For the text-containing cell, return its midpoint in (X, Y) coordinate format. 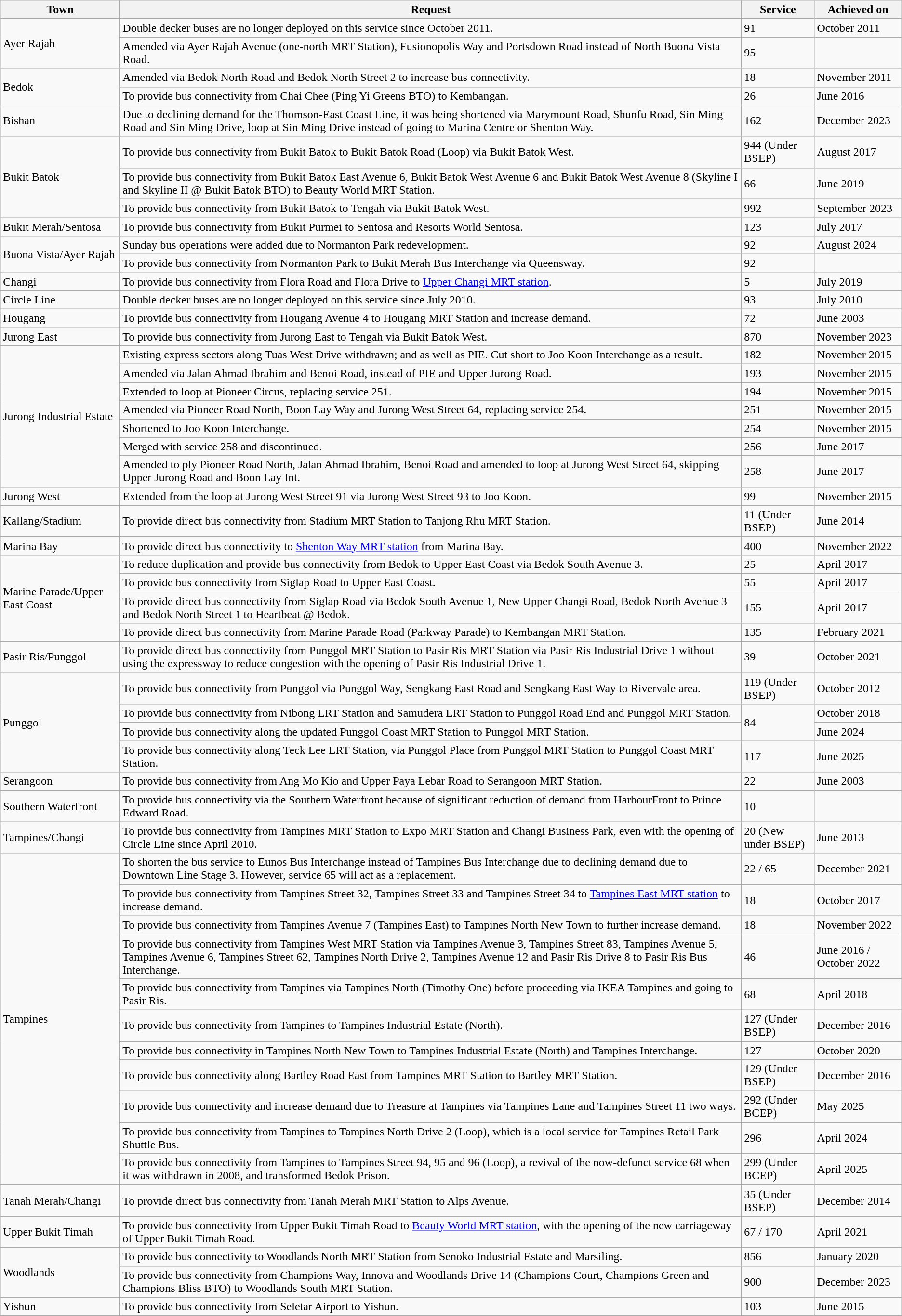
55 (778, 582)
June 2015 (858, 1306)
To provide direct bus connectivity from Marine Parade Road (Parkway Parade) to Kembangan MRT Station. (431, 632)
November 2011 (858, 78)
Jurong Industrial Estate (60, 416)
22 / 65 (778, 869)
Sunday bus operations were added due to Normanton Park redevelopment. (431, 245)
Tampines (60, 1019)
870 (778, 337)
Pasir Ris/Punggol (60, 657)
To provide bus connectivity from Tampines via Tampines North (Timothy One) before proceeding via IKEA Tampines and going to Pasir Ris. (431, 994)
August 2024 (858, 245)
To provide bus connectivity to Woodlands North MRT Station from Senoko Industrial Estate and Marsiling. (431, 1257)
Tampines/Changi (60, 837)
To provide bus connectivity from Flora Road and Flora Drive to Upper Changi MRT station. (431, 282)
900 (778, 1281)
May 2025 (858, 1107)
46 (778, 956)
Bishan (60, 120)
To provide bus connectivity from Nibong LRT Station and Samudera LRT Station to Punggol Road End and Punggol MRT Station. (431, 713)
To provide bus connectivity in Tampines North New Town to Tampines Industrial Estate (North) and Tampines Interchange. (431, 1051)
October 2021 (858, 657)
296 (778, 1138)
Woodlands (60, 1273)
39 (778, 657)
Amended via Ayer Rajah Avenue (one-north MRT Station), Fusionopolis Way and Portsdown Road instead of North Buona Vista Road. (431, 53)
To provide bus connectivity from Bukit Purmei to Sentosa and Resorts World Sentosa. (431, 226)
June 2024 (858, 732)
To provide bus connectivity along Teck Lee LRT Station, via Punggol Place from Punggol MRT Station to Punggol Coast MRT Station. (431, 756)
Extended from the loop at Jurong West Street 91 via Jurong West Street 93 to Joo Koon. (431, 496)
June 2014 (858, 521)
194 (778, 392)
October 2018 (858, 713)
20 (New under BSEP) (778, 837)
July 2019 (858, 282)
To provide bus connectivity and increase demand due to Treasure at Tampines via Tampines Lane and Tampines Street 11 two ways. (431, 1107)
To provide bus connectivity from Chai Chee (Ping Yi Greens BTO) to Kembangan. (431, 96)
Southern Waterfront (60, 806)
October 2020 (858, 1051)
93 (778, 300)
22 (778, 781)
To provide bus connectivity from Ang Mo Kio and Upper Paya Lebar Road to Serangoon MRT Station. (431, 781)
Marine Parade/Upper East Coast (60, 598)
August 2017 (858, 152)
December 2021 (858, 869)
July 2017 (858, 226)
123 (778, 226)
To provide bus connectivity along Bartley Road East from Tampines MRT Station to Bartley MRT Station. (431, 1075)
84 (778, 723)
Yishun (60, 1306)
Amended via Jalan Ahmad Ibrahim and Benoi Road, instead of PIE and Upper Jurong Road. (431, 373)
To provide bus connectivity from Jurong East to Tengah via Bukit Batok West. (431, 337)
Ayer Rajah (60, 43)
10 (778, 806)
256 (778, 447)
To provide bus connectivity from Bukit Batok to Tengah via Bukit Batok West. (431, 208)
Changi (60, 282)
26 (778, 96)
135 (778, 632)
299 (Under BCEP) (778, 1170)
To provide bus connectivity from Siglap Road to Upper East Coast. (431, 582)
December 2014 (858, 1200)
To provide bus connectivity from Tampines to Tampines North Drive 2 (Loop), which is a local service for Tampines Retail Park Shuttle Bus. (431, 1138)
June 2019 (858, 183)
Jurong West (60, 496)
5 (778, 282)
To provide direct bus connectivity to Shenton Way MRT station from Marina Bay. (431, 546)
258 (778, 471)
October 2012 (858, 689)
November 2023 (858, 337)
October 2017 (858, 900)
April 2018 (858, 994)
To provide bus connectivity from Seletar Airport to Yishun. (431, 1306)
September 2023 (858, 208)
400 (778, 546)
To provide bus connectivity from Punggol via Punggol Way, Sengkang East Road and Sengkang East Way to Rivervale area. (431, 689)
Bedok (60, 87)
127 (Under BSEP) (778, 1025)
Double decker buses are no longer deployed on this service since October 2011. (431, 28)
Merged with service 258 and discontinued. (431, 447)
April 2025 (858, 1170)
117 (778, 756)
To provide bus connectivity from Hougang Avenue 4 to Hougang MRT Station and increase demand. (431, 318)
119 (Under BSEP) (778, 689)
66 (778, 183)
To provide bus connectivity from Tampines Street 32, Tampines Street 33 and Tampines Street 34 to Tampines East MRT station to increase demand. (431, 900)
To provide bus connectivity from Bukit Batok to Bukit Batok Road (Loop) via Bukit Batok West. (431, 152)
October 2011 (858, 28)
Circle Line (60, 300)
992 (778, 208)
11 (Under BSEP) (778, 521)
99 (778, 496)
To provide direct bus connectivity from Tanah Merah MRT Station to Alps Avenue. (431, 1200)
Buona Vista/Ayer Rajah (60, 254)
129 (Under BSEP) (778, 1075)
Upper Bukit Timah (60, 1232)
Request (431, 10)
91 (778, 28)
June 2025 (858, 756)
April 2024 (858, 1138)
February 2021 (858, 632)
68 (778, 994)
35 (Under BSEP) (778, 1200)
67 / 170 (778, 1232)
Achieved on (858, 10)
856 (778, 1257)
Shortened to Joo Koon Interchange. (431, 428)
155 (778, 607)
Service (778, 10)
944 (Under BSEP) (778, 152)
To provide bus connectivity from Tampines to Tampines Industrial Estate (North). (431, 1025)
251 (778, 410)
Kallang/Stadium (60, 521)
292 (Under BCEP) (778, 1107)
July 2010 (858, 300)
Existing express sectors along Tuas West Drive withdrawn; and as well as PIE. Cut short to Joo Koon Interchange as a result. (431, 355)
To reduce duplication and provide bus connectivity from Bedok to Upper East Coast via Bedok South Avenue 3. (431, 564)
25 (778, 564)
162 (778, 120)
182 (778, 355)
103 (778, 1306)
Double decker buses are no longer deployed on this service since July 2010. (431, 300)
June 2016 / October 2022 (858, 956)
To provide bus connectivity from Tampines Avenue 7 (Tampines East) to Tampines North New Town to further increase demand. (431, 925)
Bukit Batok (60, 177)
Tanah Merah/Changi (60, 1200)
Amended via Pioneer Road North, Boon Lay Way and Jurong West Street 64, replacing service 254. (431, 410)
Serangoon (60, 781)
Jurong East (60, 337)
193 (778, 373)
April 2021 (858, 1232)
June 2016 (858, 96)
To provide direct bus connectivity from Stadium MRT Station to Tanjong Rhu MRT Station. (431, 521)
95 (778, 53)
To provide bus connectivity from Normanton Park to Bukit Merah Bus Interchange via Queensway. (431, 263)
Hougang (60, 318)
To provide bus connectivity via the Southern Waterfront because of significant reduction of demand from HarbourFront to Prince Edward Road. (431, 806)
Bukit Merah/Sentosa (60, 226)
Extended to loop at Pioneer Circus, replacing service 251. (431, 392)
127 (778, 1051)
72 (778, 318)
254 (778, 428)
Amended via Bedok North Road and Bedok North Street 2 to increase bus connectivity. (431, 78)
Marina Bay (60, 546)
Punggol (60, 723)
January 2020 (858, 1257)
To provide bus connectivity along the updated Punggol Coast MRT Station to Punggol MRT Station. (431, 732)
June 2013 (858, 837)
Town (60, 10)
